Search for the cell housing the specified text and yield its [X, Y] center coordinate. 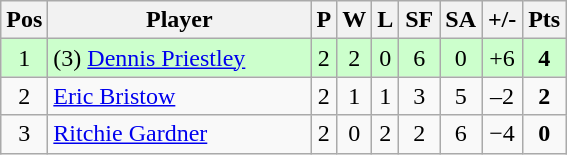
L [386, 20]
Player [180, 20]
Pts [544, 20]
Eric Bristow [180, 96]
−4 [502, 134]
W [354, 20]
–2 [502, 96]
+6 [502, 58]
+/- [502, 20]
SA [461, 20]
4 [544, 58]
(3) Dennis Priestley [180, 58]
5 [461, 96]
Pos [24, 20]
Ritchie Gardner [180, 134]
P [324, 20]
SF [420, 20]
